Locate the cell with the specified text and output its [x, y] center coordinate. 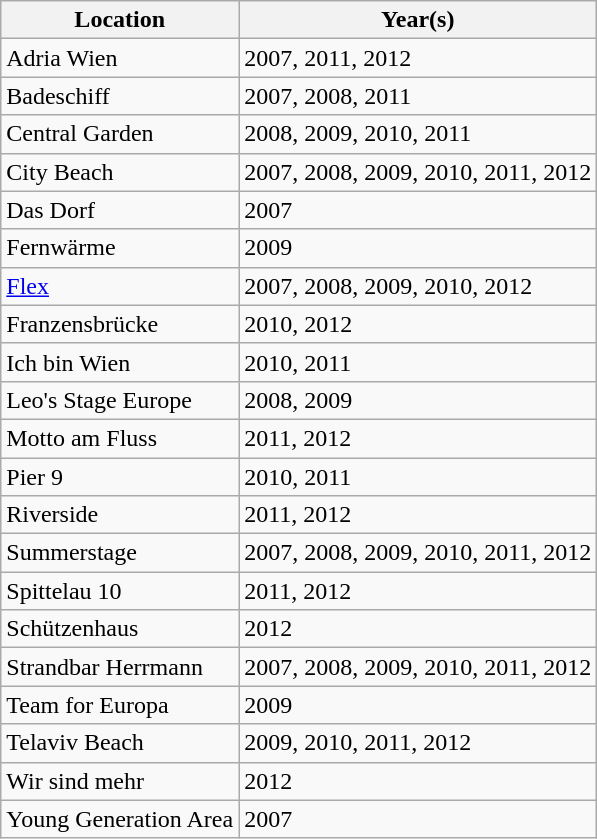
2007, 2008, 2011 [418, 96]
Franzensbrücke [120, 324]
Flex [120, 286]
Team for Europa [120, 705]
Das Dorf [120, 210]
2009, 2010, 2011, 2012 [418, 743]
2010, 2012 [418, 324]
Ich bin Wien [120, 362]
Spittelau 10 [120, 591]
Telaviv Beach [120, 743]
Wir sind mehr [120, 781]
Young Generation Area [120, 819]
Central Garden [120, 134]
2007, 2008, 2009, 2010, 2012 [418, 286]
Summerstage [120, 553]
Strandbar Herrmann [120, 667]
Schützenhaus [120, 629]
Riverside [120, 515]
Badeschiff [120, 96]
Motto am Fluss [120, 438]
Fernwärme [120, 248]
2008, 2009, 2010, 2011 [418, 134]
Location [120, 20]
Pier 9 [120, 477]
City Beach [120, 172]
Adria Wien [120, 58]
Year(s) [418, 20]
2007, 2011, 2012 [418, 58]
Leo's Stage Europe [120, 400]
2008, 2009 [418, 400]
